Provide the (x, y) coordinate of the cell's center where the given text is located.  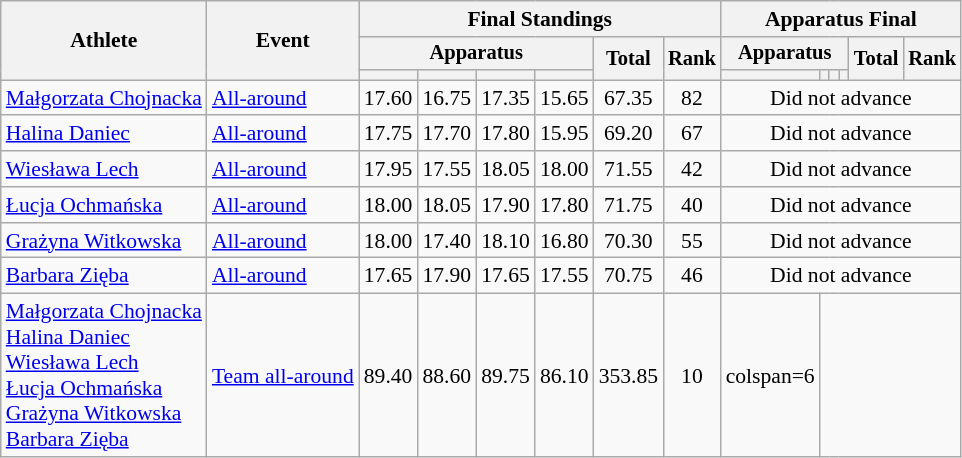
Apparatus Final (841, 19)
17.35 (506, 98)
82 (692, 98)
17.75 (388, 134)
86.10 (564, 376)
Małgorzata ChojnackaHalina DaniecWiesława LechŁucja OchmańskaGrażyna WitkowskaBarbara Zięba (104, 376)
353.85 (628, 376)
89.40 (388, 376)
42 (692, 169)
Event (283, 40)
Małgorzata Chojnacka (104, 98)
88.60 (446, 376)
10 (692, 376)
70.75 (628, 276)
71.75 (628, 205)
Łucja Ochmańska (104, 205)
Final Standings (540, 19)
46 (692, 276)
15.95 (564, 134)
18.10 (506, 241)
Wiesława Lech (104, 169)
Team all-around (283, 376)
Halina Daniec (104, 134)
16.80 (564, 241)
67 (692, 134)
17.70 (446, 134)
69.20 (628, 134)
55 (692, 241)
89.75 (506, 376)
16.75 (446, 98)
colspan=6 (770, 376)
Grażyna Witkowska (104, 241)
71.55 (628, 169)
Barbara Zięba (104, 276)
Athlete (104, 40)
17.60 (388, 98)
15.65 (564, 98)
70.30 (628, 241)
67.35 (628, 98)
17.40 (446, 241)
40 (692, 205)
17.95 (388, 169)
